Return the (X, Y) coordinate for the center point of the cell that contains the specified text.  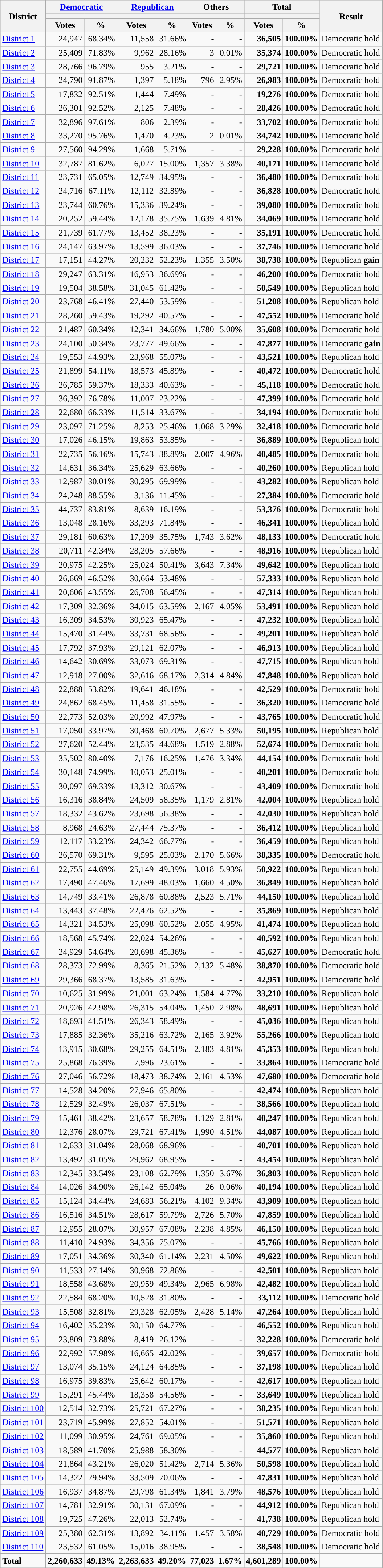
20,959 (137, 1284)
22,013 (137, 1519)
20,975 (65, 564)
District 37 (23, 537)
12,749 (137, 177)
22,755 (65, 869)
12,341 (137, 329)
District 100 (23, 1408)
Democratic (81, 7)
Republican (152, 7)
9,595 (137, 855)
14,631 (65, 468)
District 88 (23, 1242)
33,509 (137, 1477)
District 101 (23, 1422)
27.00% (101, 675)
32.49% (101, 1104)
District 38 (23, 551)
District 59 (23, 841)
54.01% (172, 1422)
26,301 (65, 108)
49.66% (172, 343)
50.34% (101, 343)
57.98% (101, 1353)
30,957 (137, 1229)
52.03% (101, 717)
District 36 (23, 523)
33,112 (264, 1298)
38.95% (172, 1547)
3.34% (230, 758)
29,181 (65, 537)
96.79% (101, 67)
24,761 (137, 1436)
60.63% (101, 537)
61.42% (172, 288)
2,428 (202, 1312)
32,228 (264, 1339)
2.39% (172, 122)
25.01% (172, 772)
44.93% (101, 357)
18,568 (65, 938)
40,260 (264, 468)
36,392 (65, 399)
2.88% (230, 744)
25,149 (137, 869)
District 73 (23, 1035)
District 52 (23, 744)
45.89% (172, 371)
31.04% (101, 1146)
28,617 (137, 1215)
23,532 (65, 1547)
36.69% (172, 274)
13,312 (137, 786)
64.51% (172, 1049)
27,444 (137, 828)
56.45% (172, 592)
9.34% (230, 1201)
6.98% (230, 1284)
50,549 (264, 288)
65.80% (172, 1090)
23,535 (137, 744)
40,592 (264, 938)
43,282 (264, 482)
5.70% (230, 1215)
44,912 (264, 1505)
21,487 (65, 329)
3,136 (137, 495)
34.95% (172, 177)
16,309 (65, 620)
22,024 (137, 938)
District 15 (23, 233)
29,798 (137, 1491)
34,356 (137, 1242)
53.85% (172, 440)
67.11% (101, 191)
21.52% (172, 966)
60.76% (101, 205)
56.72% (101, 1077)
39,657 (264, 1353)
47,399 (264, 399)
District 81 (23, 1146)
25,868 (65, 1063)
District 92 (23, 1298)
29.94% (101, 1477)
33,864 (264, 1063)
18,358 (137, 1395)
47,848 (264, 675)
40.63% (172, 385)
24,124 (137, 1367)
District 64 (23, 910)
District 87 (23, 1229)
51.42% (172, 1464)
65.04% (172, 1187)
43,521 (264, 357)
49.20% (172, 1561)
31.63% (172, 980)
54.26% (172, 938)
26,315 (137, 1007)
29,247 (65, 274)
48.03% (172, 883)
District 95 (23, 1339)
2,132 (202, 966)
3.67% (230, 1173)
59.79% (172, 1215)
12,987 (65, 482)
43,454 (264, 1159)
District 18 (23, 274)
19,641 (137, 689)
1,668 (137, 149)
District 65 (23, 924)
42,030 (264, 813)
9,962 (137, 53)
47,314 (264, 592)
17,209 (137, 537)
49,622 (264, 1256)
22,735 (65, 454)
6,027 (137, 163)
24,716 (65, 191)
60.34% (101, 329)
42,501 (264, 1270)
43.68% (101, 1284)
39.24% (172, 205)
796 (202, 80)
45.36% (172, 952)
17,832 (65, 94)
42,482 (264, 1284)
District 97 (23, 1367)
22,426 (137, 910)
13,915 (65, 1049)
40,247 (264, 1118)
3.92% (230, 1035)
39.83% (101, 1381)
25,409 (65, 53)
36,459 (264, 841)
27,384 (264, 495)
23.61% (172, 1063)
42,617 (264, 1381)
30.69% (101, 662)
1,444 (137, 94)
27,046 (65, 1077)
5.48% (230, 966)
2,314 (202, 675)
48,916 (264, 551)
26,570 (65, 855)
Republican gain (351, 260)
29,228 (264, 149)
25,380 (65, 1533)
Others (216, 7)
District 30 (23, 440)
16,937 (65, 1491)
1,129 (202, 1118)
34,015 (137, 606)
24,342 (137, 841)
36,849 (264, 883)
54.56% (172, 1395)
46,341 (264, 523)
43,909 (264, 1201)
22,680 (65, 413)
2,677 (202, 731)
District 55 (23, 786)
17,792 (65, 648)
955 (137, 67)
37,746 (264, 246)
5.66% (230, 855)
1,068 (202, 426)
11,558 (137, 39)
1,639 (202, 219)
District 7 (23, 122)
18,573 (137, 371)
District 48 (23, 689)
District 53 (23, 758)
44,154 (264, 758)
District 56 (23, 800)
57.66% (172, 551)
60.70% (172, 731)
68.96% (172, 1146)
68.37% (101, 980)
42.34% (101, 551)
47.46% (101, 883)
63.59% (172, 606)
48,691 (264, 1007)
District 32 (23, 468)
24,929 (65, 952)
42,004 (264, 800)
33,293 (137, 523)
23,809 (65, 1339)
20,232 (137, 260)
58.49% (172, 1021)
74.99% (101, 772)
28,205 (137, 551)
30.67% (172, 786)
5.00% (230, 329)
District 61 (23, 869)
District 62 (23, 883)
30,148 (65, 772)
41,474 (264, 924)
52.44% (101, 744)
17,885 (65, 1035)
28,260 (65, 315)
26,785 (65, 385)
District 1 (23, 39)
3.50% (230, 260)
19,863 (137, 440)
11,458 (137, 703)
District 110 (23, 1547)
76.78% (101, 399)
District 42 (23, 606)
15,291 (65, 1395)
46.18% (172, 689)
40,701 (264, 1146)
62.31% (101, 1533)
21,899 (65, 371)
46,913 (264, 648)
54.04% (172, 1007)
38.58% (101, 288)
31.66% (172, 39)
District 23 (23, 343)
46.41% (101, 302)
19,276 (264, 94)
14,642 (65, 662)
33.23% (101, 841)
63.31% (101, 274)
District 85 (23, 1201)
47.26% (101, 1519)
37.93% (101, 648)
15,470 (65, 634)
46,150 (264, 1229)
16,316 (65, 800)
35,374 (264, 53)
22,584 (65, 1298)
District 75 (23, 1063)
District 106 (23, 1491)
District 46 (23, 662)
31.99% (101, 993)
64.77% (172, 1326)
2,007 (202, 454)
44,150 (264, 897)
14,321 (65, 924)
29,962 (137, 1159)
33.67% (172, 413)
46.52% (101, 578)
34,194 (264, 413)
33,649 (264, 1395)
5.36% (230, 1464)
27,852 (137, 1422)
51,571 (264, 1422)
12,112 (137, 191)
47,877 (264, 343)
92.52% (101, 108)
1,584 (202, 993)
8,968 (65, 828)
18,589 (65, 1450)
24,862 (65, 703)
81.62% (101, 163)
17,309 (65, 606)
57,333 (264, 578)
27,440 (137, 302)
38.74% (172, 1077)
16.25% (172, 758)
47,859 (264, 1215)
46.15% (101, 440)
25.03% (172, 855)
24.63% (101, 828)
District 63 (23, 897)
3,643 (202, 564)
13,048 (65, 523)
District 12 (23, 191)
16.19% (172, 509)
45.44% (101, 1395)
53.82% (101, 689)
14,026 (65, 1187)
1,990 (202, 1132)
26 (202, 1187)
18,693 (65, 1021)
47,232 (264, 620)
24,790 (65, 80)
61.34% (172, 1491)
District 31 (23, 454)
1,450 (202, 1007)
2.95% (230, 80)
34.44% (101, 1201)
11,533 (65, 1270)
District 51 (23, 731)
34.11% (172, 1533)
38.89% (172, 454)
15,743 (137, 454)
16,975 (65, 1381)
District 72 (23, 1021)
12,633 (65, 1146)
26,037 (137, 1104)
District 8 (23, 136)
37.48% (101, 910)
69.33% (101, 786)
68.95% (172, 1159)
32,616 (137, 675)
48,133 (264, 537)
49.39% (172, 869)
44,087 (264, 1132)
50,598 (264, 1464)
District 39 (23, 564)
63.66% (172, 468)
1,357 (202, 163)
46,200 (264, 274)
22,773 (65, 717)
2.98% (230, 1007)
32.73% (101, 1408)
32.81% (101, 1312)
Result (351, 16)
26,343 (137, 1021)
5.93% (230, 869)
35,191 (264, 233)
18,473 (137, 1077)
12,345 (65, 1173)
30,097 (65, 786)
34.20% (101, 1090)
13,443 (65, 910)
43,765 (264, 717)
59.37% (101, 385)
50,922 (264, 869)
2,161 (202, 1077)
17,026 (65, 440)
3.21% (172, 67)
17,151 (65, 260)
District 24 (23, 357)
38,548 (264, 1547)
District 80 (23, 1132)
2,714 (202, 1464)
58.35% (172, 800)
47,552 (264, 315)
41.70% (101, 1450)
District 79 (23, 1118)
District 57 (23, 813)
District 35 (23, 509)
35,869 (264, 910)
77,023 (202, 1561)
District 94 (23, 1326)
24,147 (65, 246)
25,024 (137, 564)
63.72% (172, 1035)
48,576 (264, 1491)
38,235 (264, 1408)
2,523 (202, 897)
District 19 (23, 288)
20,992 (137, 717)
23,768 (65, 302)
14,781 (65, 1505)
District 13 (23, 205)
1,350 (202, 1173)
District 60 (23, 855)
7.49% (172, 94)
District 58 (23, 828)
34.66% (172, 329)
District 11 (23, 177)
40,729 (264, 1533)
34,069 (264, 219)
33,073 (137, 662)
34.90% (101, 1187)
8,365 (137, 966)
District 66 (23, 938)
49.34% (172, 1284)
29,121 (137, 648)
68.20% (101, 1298)
District 10 (23, 163)
23,097 (65, 426)
51,208 (264, 302)
4,601,289 (264, 1561)
25,988 (137, 1450)
52.23% (172, 260)
67.08% (172, 1229)
30,150 (137, 1326)
District 26 (23, 385)
2,231 (202, 1256)
7,996 (137, 1063)
71.25% (101, 426)
67.27% (172, 1408)
3,018 (202, 869)
42.02% (172, 1353)
806 (137, 122)
62.79% (172, 1173)
32.91% (101, 1505)
31,045 (137, 288)
32.89% (172, 191)
68.45% (101, 703)
30,968 (137, 1270)
43.62% (101, 813)
District 22 (23, 329)
District 90 (23, 1270)
2,965 (202, 1284)
1,457 (202, 1533)
24.93% (101, 1242)
10,528 (137, 1298)
26,142 (137, 1187)
38,870 (264, 966)
29,366 (65, 980)
14,528 (65, 1090)
1,397 (137, 80)
8,419 (137, 1339)
17,051 (65, 1256)
25,721 (137, 1408)
District 49 (23, 703)
69.99% (172, 482)
13,074 (65, 1367)
44.27% (101, 260)
District 29 (23, 426)
13,585 (137, 980)
District 69 (23, 980)
54.64% (101, 952)
71.83% (101, 53)
2,726 (202, 1215)
15,508 (65, 1312)
District 104 (23, 1464)
7,176 (137, 758)
35,216 (137, 1035)
District 21 (23, 315)
District 70 (23, 993)
45.99% (101, 1422)
72.86% (172, 1270)
5.14% (230, 1312)
21,739 (65, 233)
53.59% (172, 302)
1,355 (202, 260)
52.74% (172, 1519)
2,260,633 (65, 1561)
41.51% (101, 1021)
50,195 (264, 731)
District 41 (23, 592)
26,983 (264, 80)
42.98% (101, 1007)
District 5 (23, 94)
75.37% (172, 828)
22,888 (65, 689)
30,664 (137, 578)
24,947 (65, 39)
15,336 (137, 205)
7.48% (172, 108)
47,715 (264, 662)
District 78 (23, 1104)
3.79% (230, 1491)
12,117 (65, 841)
District 103 (23, 1450)
91.87% (101, 80)
District 16 (23, 246)
District 45 (23, 648)
4.51% (230, 1132)
3.29% (230, 426)
District 83 (23, 1173)
30,131 (137, 1505)
District 96 (23, 1353)
36,505 (264, 39)
2,165 (202, 1035)
30,340 (137, 1256)
35,860 (264, 1436)
27,946 (137, 1090)
8,253 (137, 426)
30,295 (137, 482)
45,118 (264, 385)
20,606 (65, 592)
3.58% (230, 1533)
District 2 (23, 53)
District 84 (23, 1187)
33,731 (137, 634)
27,560 (65, 149)
64.85% (172, 1367)
District 91 (23, 1284)
13,892 (137, 1533)
92.51% (101, 94)
33.97% (101, 731)
35.15% (101, 1367)
70.06% (172, 1477)
36,480 (264, 177)
49,642 (264, 564)
12,178 (137, 219)
23,777 (137, 343)
10,625 (65, 993)
36,320 (264, 703)
66.77% (172, 841)
23,698 (137, 813)
33,270 (65, 136)
District 4 (23, 80)
19,504 (65, 288)
District 89 (23, 1256)
61.14% (172, 1256)
47,831 (264, 1477)
33,702 (264, 122)
68.17% (172, 675)
43,409 (264, 786)
District 9 (23, 149)
District 50 (23, 717)
47.97% (172, 717)
District 98 (23, 1381)
31.05% (101, 1159)
95.76% (101, 136)
67.51% (172, 1104)
76.39% (101, 1063)
3 (202, 53)
1,660 (202, 883)
41,738 (264, 1519)
4.85% (230, 1229)
47,680 (264, 1077)
35,608 (264, 329)
34.51% (101, 1215)
26,020 (137, 1464)
District 40 (23, 578)
53,376 (264, 509)
18,558 (65, 1284)
7.34% (230, 564)
62.07% (172, 648)
56.21% (172, 1201)
36.03% (172, 246)
68.34% (101, 39)
23.22% (172, 399)
35,502 (65, 758)
District 3 (23, 67)
47,264 (264, 1312)
3.62% (230, 537)
94.29% (101, 149)
1,179 (202, 800)
District 6 (23, 108)
30,923 (137, 620)
4.53% (230, 1077)
District 86 (23, 1215)
36,803 (264, 1173)
30.95% (101, 1436)
16,402 (65, 1326)
District 77 (23, 1090)
59.43% (101, 315)
61.05% (101, 1547)
26,669 (65, 578)
36,889 (264, 440)
District 93 (23, 1312)
32,896 (65, 122)
17,699 (137, 883)
28,426 (264, 108)
1,519 (202, 744)
23,719 (65, 1422)
District 102 (23, 1436)
73.88% (101, 1339)
26,708 (137, 592)
District 27 (23, 399)
4.05% (230, 606)
49,201 (264, 634)
13,599 (137, 246)
34,742 (264, 136)
38.42% (101, 1118)
69.05% (172, 1436)
62.05% (172, 1312)
49.13% (101, 1561)
11,099 (65, 1436)
10,053 (137, 772)
58.78% (172, 1118)
29,328 (137, 1312)
25,629 (137, 468)
District 44 (23, 634)
36,412 (264, 828)
56.16% (101, 454)
4.77% (230, 993)
24,509 (137, 800)
1,841 (202, 1491)
23,657 (137, 1118)
2,238 (202, 1229)
District 33 (23, 482)
59.44% (101, 219)
28,373 (65, 966)
20,926 (65, 1007)
65.47% (172, 620)
5.33% (230, 731)
12,514 (65, 1408)
21,001 (137, 993)
25.46% (172, 426)
16,516 (65, 1215)
27,620 (65, 744)
20,711 (65, 551)
15,124 (65, 1201)
23,731 (65, 177)
19,725 (65, 1519)
60.17% (172, 1381)
44,577 (264, 1450)
District 34 (23, 495)
63.97% (101, 246)
26,878 (137, 897)
35.23% (101, 1326)
2,170 (202, 855)
8,639 (137, 509)
District 14 (23, 219)
40,485 (264, 454)
District 71 (23, 1007)
32,418 (264, 426)
12,918 (65, 675)
District 105 (23, 1477)
15,016 (137, 1547)
27.14% (101, 1270)
42,951 (264, 980)
District 54 (23, 772)
11,514 (137, 413)
17,490 (65, 883)
31.44% (101, 634)
2,125 (137, 108)
83.81% (101, 509)
31.55% (172, 703)
25,098 (137, 924)
61.77% (101, 233)
16,665 (137, 1353)
34.36% (101, 1256)
11,410 (65, 1242)
17,050 (65, 731)
36,828 (264, 191)
14,749 (65, 897)
4.96% (230, 454)
38,738 (264, 260)
11,007 (137, 399)
30.68% (101, 1049)
53.48% (172, 578)
Democratic gain (351, 343)
75.07% (172, 1242)
52,674 (264, 744)
63.24% (172, 993)
67.41% (172, 1132)
30,468 (137, 731)
45,036 (264, 1021)
42.25% (101, 564)
40.57% (172, 315)
13,452 (137, 233)
District 74 (23, 1049)
14,322 (65, 1477)
23,744 (65, 205)
15,461 (65, 1118)
43.55% (101, 592)
38,335 (264, 855)
44,737 (65, 509)
26.12% (172, 1339)
60.88% (172, 897)
42,529 (264, 689)
33,210 (264, 993)
45.74% (101, 938)
56.38% (172, 813)
67.09% (172, 1505)
54.11% (101, 371)
40,194 (264, 1187)
2,263,633 (137, 1561)
16,953 (137, 274)
12,529 (65, 1104)
40,171 (264, 163)
1,780 (202, 329)
District 107 (23, 1505)
71.84% (172, 523)
68.56% (172, 634)
District 25 (23, 371)
21,864 (65, 1464)
29,255 (137, 1049)
19,292 (137, 315)
District 17 (23, 260)
28,766 (65, 67)
2,183 (202, 1049)
2,055 (202, 924)
23,968 (137, 357)
District 20 (23, 302)
4.95% (230, 924)
45,627 (264, 952)
30.01% (101, 482)
0.06% (230, 1187)
72.99% (101, 966)
4.84% (230, 675)
33.41% (101, 897)
District 76 (23, 1077)
25,642 (137, 1381)
28,068 (137, 1146)
55.07% (172, 357)
2 (202, 136)
46,552 (264, 1326)
23,108 (137, 1173)
1,470 (137, 136)
55,266 (264, 1035)
15.00% (172, 163)
80.40% (101, 758)
18,332 (65, 813)
32,787 (65, 163)
66.33% (101, 413)
50.41% (172, 564)
District (23, 16)
38.23% (172, 233)
45,766 (264, 1242)
39,080 (264, 205)
53,491 (264, 606)
11.45% (172, 495)
District 99 (23, 1395)
District 67 (23, 952)
20,252 (65, 219)
45,353 (264, 1049)
97.61% (101, 122)
13,492 (65, 1159)
12,376 (65, 1132)
4.23% (172, 136)
60.52% (172, 924)
62.52% (172, 910)
District 68 (23, 966)
District 109 (23, 1533)
37,198 (264, 1367)
1,476 (202, 758)
88.55% (101, 495)
24,100 (65, 343)
43.21% (101, 1464)
65.05% (101, 177)
20,698 (137, 952)
District 82 (23, 1159)
36.34% (101, 468)
2,167 (202, 606)
44.68% (172, 744)
44.69% (101, 869)
40,472 (264, 371)
District 108 (23, 1519)
19,553 (65, 357)
24,248 (65, 495)
District 43 (23, 620)
38,566 (264, 1104)
District 28 (23, 413)
40,201 (264, 772)
38.84% (101, 800)
18,333 (137, 385)
34.87% (101, 1491)
33.54% (101, 1173)
42,474 (264, 1090)
58.30% (172, 1450)
3.38% (230, 163)
4,102 (202, 1201)
District 47 (23, 675)
24,683 (137, 1201)
1,743 (202, 537)
1.67% (230, 1561)
31.80% (172, 1298)
12,955 (65, 1229)
22,992 (65, 1353)
5.18% (172, 80)
